Capture the cell that displays the provided text and extract its [x, y] central coordinate. 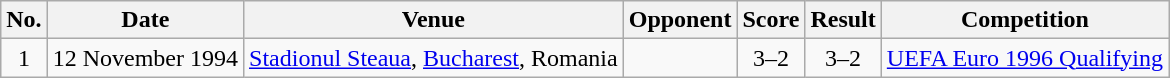
12 November 1994 [145, 58]
UEFA Euro 1996 Qualifying [1024, 58]
Competition [1024, 20]
Stadionul Steaua, Bucharest, Romania [434, 58]
1 [24, 58]
Date [145, 20]
Opponent [680, 20]
No. [24, 20]
Score [771, 20]
Venue [434, 20]
Result [843, 20]
